From the cell containing the given text, extract its center point as [x, y] coordinate. 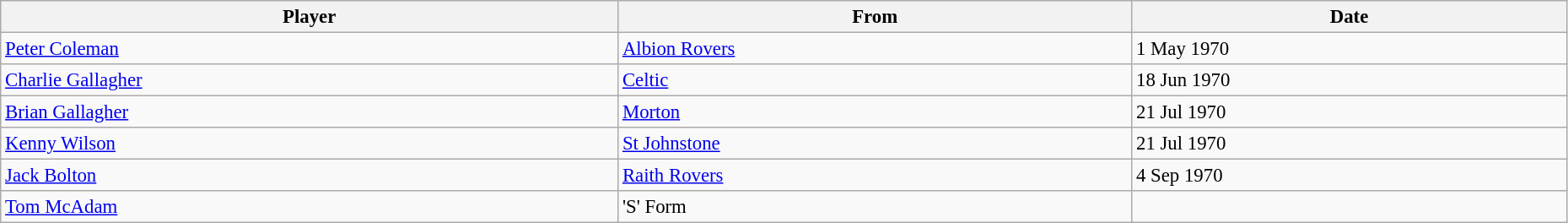
Morton [876, 112]
From [876, 17]
18 Jun 1970 [1350, 80]
Kenny Wilson [310, 144]
Tom McAdam [310, 207]
Celtic [876, 80]
'S' Form [876, 207]
Charlie Gallagher [310, 80]
Player [310, 17]
1 May 1970 [1350, 49]
St Johnstone [876, 144]
Albion Rovers [876, 49]
Date [1350, 17]
Jack Bolton [310, 176]
Raith Rovers [876, 176]
Brian Gallagher [310, 112]
Peter Coleman [310, 49]
4 Sep 1970 [1350, 176]
